Extract the (x, y) coordinate from the center of the cell holding the provided text.  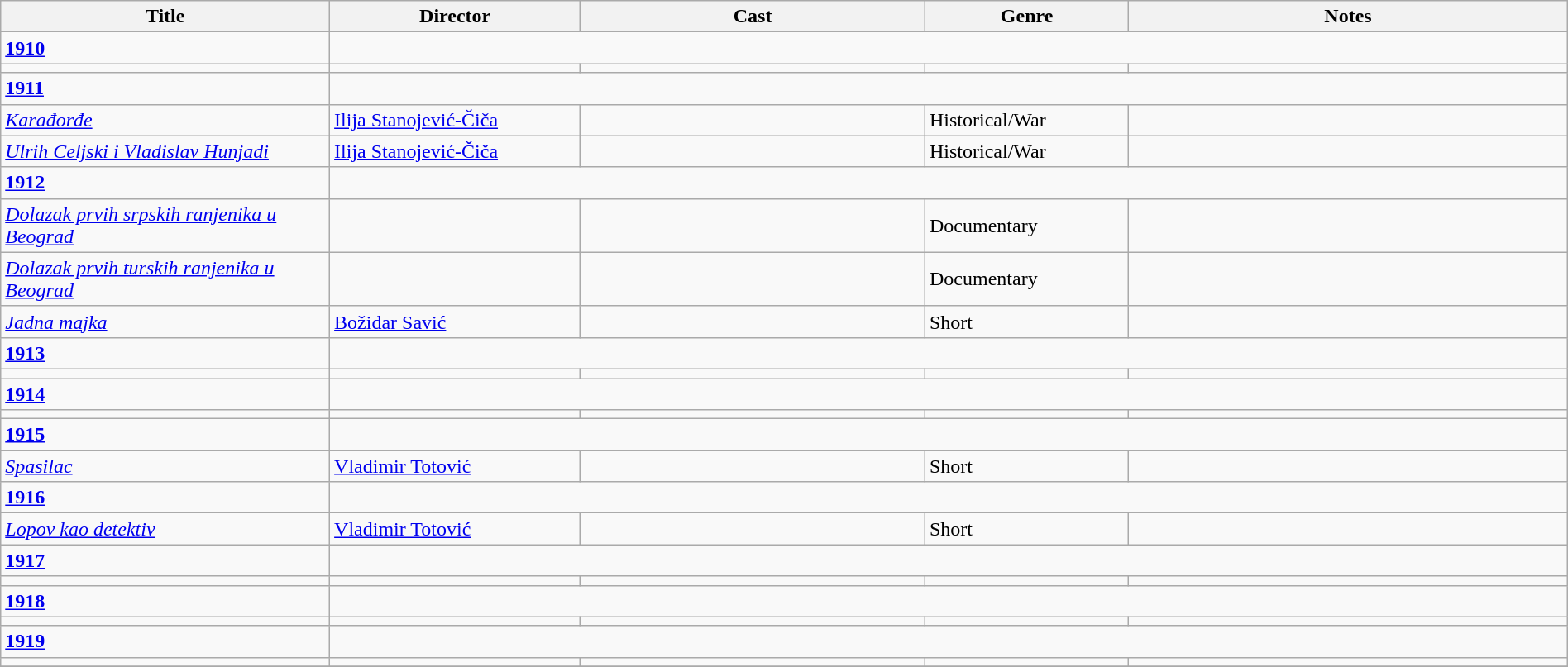
1918 (165, 601)
Cast (753, 17)
1911 (165, 88)
Lopov kao detektiv (165, 529)
Ulrih Celjski i Vladislav Hunjadi (165, 151)
Title (165, 17)
1913 (165, 353)
1912 (165, 183)
Dolazak prvih turskih ranjenika u Beograd (165, 279)
1910 (165, 48)
1914 (165, 394)
Božidar Savić (455, 322)
Director (455, 17)
Spasilac (165, 466)
1916 (165, 498)
Jadna majka (165, 322)
Notes (1348, 17)
1919 (165, 641)
Dolazak prvih srpskih ranjenika u Beograd (165, 225)
1917 (165, 560)
Genre (1026, 17)
1915 (165, 435)
Karađorđe (165, 120)
